From the cell containing the given text, extract its center point as [x, y] coordinate. 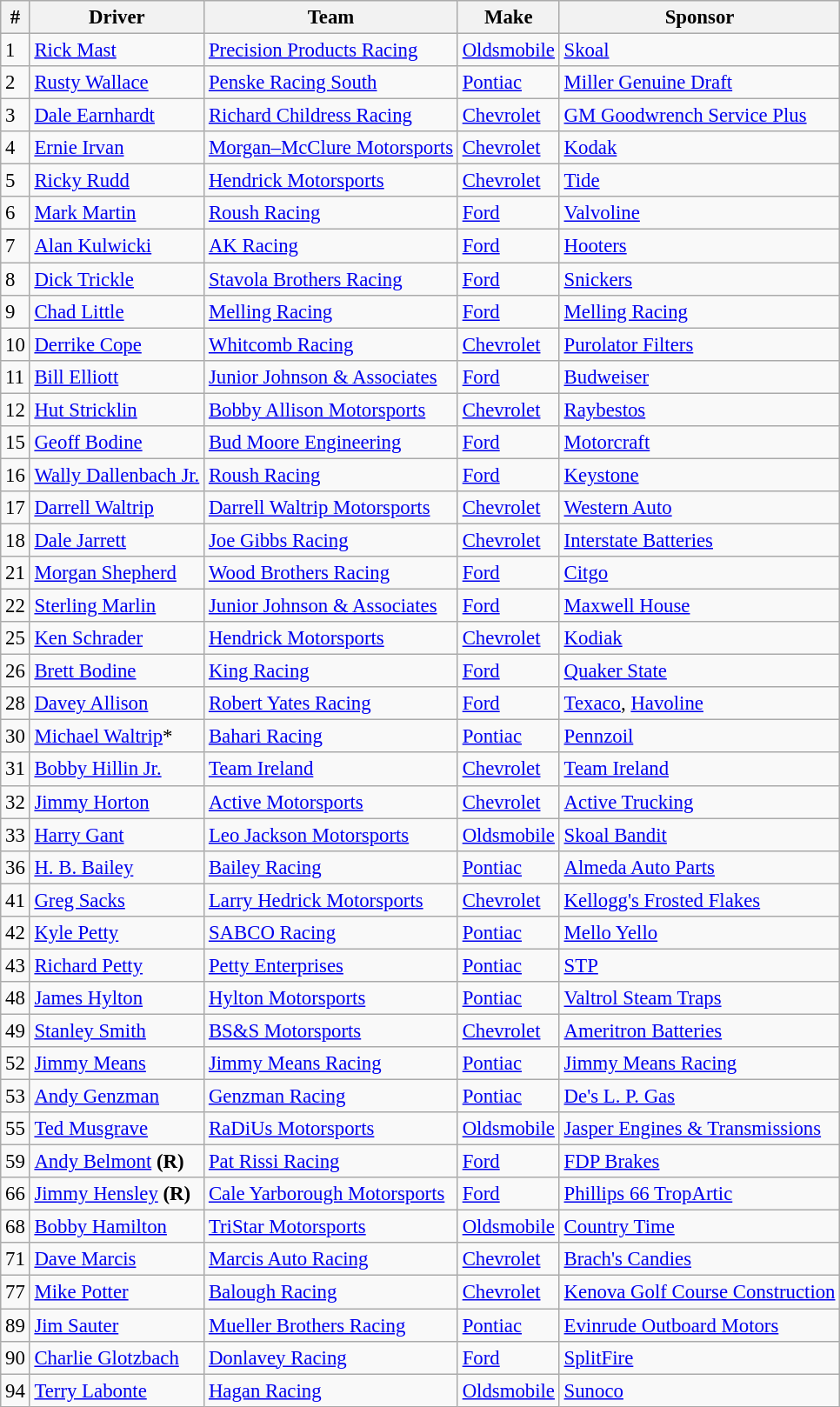
Pat Rissi Racing [331, 1162]
4 [16, 148]
RaDiUs Motorsports [331, 1129]
11 [16, 377]
Hagan Racing [331, 1390]
Marcis Auto Racing [331, 1260]
Sterling Marlin [117, 606]
Bahari Racing [331, 737]
3 [16, 116]
31 [16, 770]
2 [16, 83]
49 [16, 1030]
Ernie Irvan [117, 148]
Richard Petty [117, 965]
32 [16, 802]
Robert Yates Racing [331, 703]
Dale Jarrett [117, 540]
De's L. P. Gas [699, 1097]
18 [16, 540]
22 [16, 606]
Darrell Waltrip Motorsports [331, 508]
5 [16, 181]
Skoal Bandit [699, 835]
Stavola Brothers Racing [331, 279]
Texaco, Havoline [699, 703]
Hylton Motorsports [331, 998]
Maxwell House [699, 606]
Precision Products Racing [331, 50]
59 [16, 1162]
Ameritron Batteries [699, 1030]
SplitFire [699, 1357]
Harry Gant [117, 835]
# [16, 17]
Interstate Batteries [699, 540]
Sunoco [699, 1390]
Evinrude Outboard Motors [699, 1325]
Andy Genzman [117, 1097]
Ricky Rudd [117, 181]
Donlavey Racing [331, 1357]
Mueller Brothers Racing [331, 1325]
STP [699, 965]
26 [16, 671]
Wood Brothers Racing [331, 573]
Cale Yarborough Motorsports [331, 1194]
Genzman Racing [331, 1097]
Phillips 66 TropArtic [699, 1194]
Valvoline [699, 213]
Brett Bodine [117, 671]
Quaker State [699, 671]
Hut Stricklin [117, 410]
71 [16, 1260]
68 [16, 1227]
Miller Genuine Draft [699, 83]
Whitcomb Racing [331, 344]
90 [16, 1357]
30 [16, 737]
Valtrol Steam Traps [699, 998]
AK Racing [331, 246]
77 [16, 1292]
Geoff Bodine [117, 443]
Active Trucking [699, 802]
Skoal [699, 50]
Kenova Golf Course Construction [699, 1292]
33 [16, 835]
6 [16, 213]
Balough Racing [331, 1292]
Bud Moore Engineering [331, 443]
TriStar Motorsports [331, 1227]
Larry Hedrick Motorsports [331, 900]
Sponsor [699, 17]
12 [16, 410]
Petty Enterprises [331, 965]
10 [16, 344]
36 [16, 867]
55 [16, 1129]
Alan Kulwicki [117, 246]
Motorcraft [699, 443]
Joe Gibbs Racing [331, 540]
Country Time [699, 1227]
89 [16, 1325]
Western Auto [699, 508]
Purolator Filters [699, 344]
Jimmy Hensley (R) [117, 1194]
17 [16, 508]
Penske Racing South [331, 83]
1 [16, 50]
James Hylton [117, 998]
Rick Mast [117, 50]
Stanley Smith [117, 1030]
Brach's Candies [699, 1260]
Kodiak [699, 638]
FDP Brakes [699, 1162]
GM Goodwrench Service Plus [699, 116]
Davey Allison [117, 703]
Richard Childress Racing [331, 116]
Bobby Hillin Jr. [117, 770]
21 [16, 573]
Bobby Hamilton [117, 1227]
Team [331, 17]
King Racing [331, 671]
Dale Earnhardt [117, 116]
Tide [699, 181]
41 [16, 900]
Jimmy Horton [117, 802]
8 [16, 279]
7 [16, 246]
Budweiser [699, 377]
Chad Little [117, 311]
Bailey Racing [331, 867]
H. B. Bailey [117, 867]
Hooters [699, 246]
Kodak [699, 148]
Charlie Glotzbach [117, 1357]
Citgo [699, 573]
Keystone [699, 475]
Terry Labonte [117, 1390]
Snickers [699, 279]
Mark Martin [117, 213]
25 [16, 638]
Jimmy Means [117, 1064]
Dave Marcis [117, 1260]
9 [16, 311]
BS&S Motorsports [331, 1030]
Rusty Wallace [117, 83]
Ted Musgrave [117, 1129]
66 [16, 1194]
Active Motorsports [331, 802]
Bobby Allison Motorsports [331, 410]
SABCO Racing [331, 933]
Mello Yello [699, 933]
Kellogg's Frosted Flakes [699, 900]
Make [508, 17]
Wally Dallenbach Jr. [117, 475]
Ken Schrader [117, 638]
Greg Sacks [117, 900]
Andy Belmont (R) [117, 1162]
94 [16, 1390]
Dick Trickle [117, 279]
Jim Sauter [117, 1325]
Kyle Petty [117, 933]
53 [16, 1097]
Bill Elliott [117, 377]
43 [16, 965]
Leo Jackson Motorsports [331, 835]
15 [16, 443]
Darrell Waltrip [117, 508]
52 [16, 1064]
16 [16, 475]
Mike Potter [117, 1292]
Michael Waltrip* [117, 737]
Morgan–McClure Motorsports [331, 148]
Morgan Shepherd [117, 573]
Pennzoil [699, 737]
Raybestos [699, 410]
42 [16, 933]
Derrike Cope [117, 344]
Driver [117, 17]
Almeda Auto Parts [699, 867]
Jasper Engines & Transmissions [699, 1129]
28 [16, 703]
48 [16, 998]
